Search for the cell housing the specified text and yield its (x, y) center coordinate. 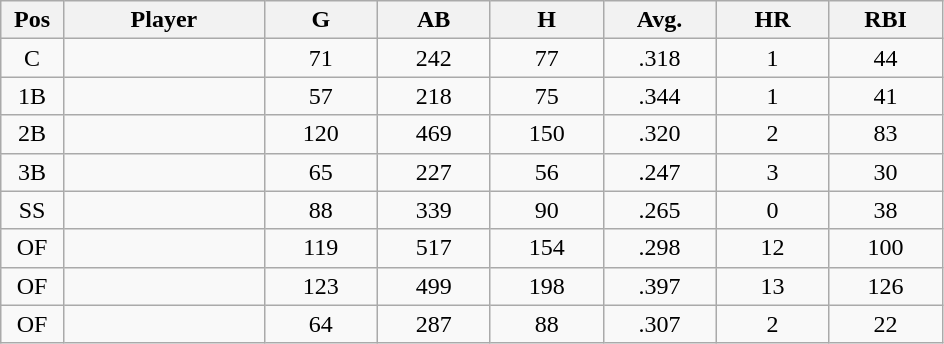
3B (32, 172)
123 (320, 286)
83 (886, 134)
218 (434, 96)
3 (772, 172)
G (320, 20)
13 (772, 286)
0 (772, 210)
499 (434, 286)
126 (886, 286)
242 (434, 58)
339 (434, 210)
.318 (660, 58)
RBI (886, 20)
44 (886, 58)
Pos (32, 20)
2B (32, 134)
65 (320, 172)
198 (546, 286)
12 (772, 248)
119 (320, 248)
Player (164, 20)
56 (546, 172)
Avg. (660, 20)
SS (32, 210)
154 (546, 248)
1B (32, 96)
57 (320, 96)
469 (434, 134)
120 (320, 134)
C (32, 58)
HR (772, 20)
227 (434, 172)
75 (546, 96)
38 (886, 210)
64 (320, 324)
30 (886, 172)
.298 (660, 248)
AB (434, 20)
.247 (660, 172)
77 (546, 58)
.265 (660, 210)
100 (886, 248)
.320 (660, 134)
H (546, 20)
150 (546, 134)
.397 (660, 286)
.307 (660, 324)
.344 (660, 96)
71 (320, 58)
90 (546, 210)
517 (434, 248)
41 (886, 96)
22 (886, 324)
287 (434, 324)
